For the text-containing cell, return its midpoint in [X, Y] coordinate format. 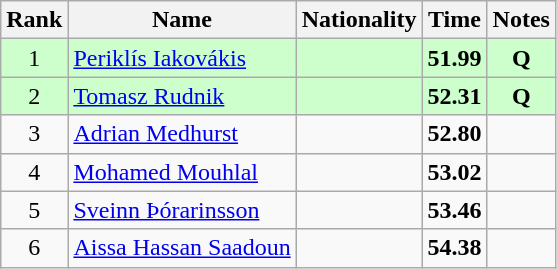
52.80 [454, 134]
2 [34, 96]
54.38 [454, 248]
Time [454, 20]
Adrian Medhurst [182, 134]
53.46 [454, 210]
Sveinn Þórarinsson [182, 210]
Nationality [359, 20]
Tomasz Rudnik [182, 96]
3 [34, 134]
Rank [34, 20]
51.99 [454, 58]
Notes [521, 20]
5 [34, 210]
4 [34, 172]
1 [34, 58]
6 [34, 248]
53.02 [454, 172]
52.31 [454, 96]
Mohamed Mouhlal [182, 172]
Aissa Hassan Saadoun [182, 248]
Periklís Iakovákis [182, 58]
Name [182, 20]
